Find where the given text appears and provide that cell's center as (x, y) coordinate. 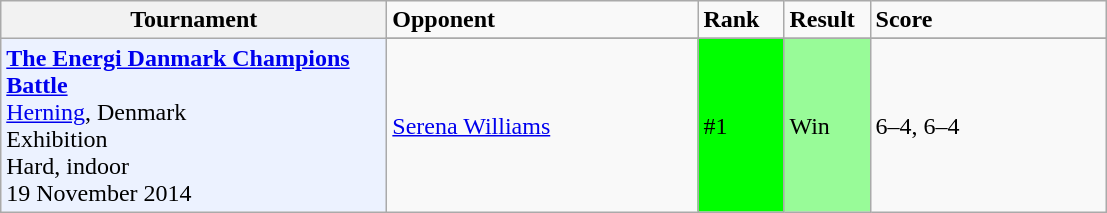
Score (988, 20)
#1 (741, 126)
The Energi Danmark Champions Battle Herning, Denmark Exhibition Hard, indoor 19 November 2014 (194, 126)
Rank (741, 20)
6–4, 6–4 (988, 126)
Serena Williams (542, 126)
Win (827, 126)
Tournament (194, 20)
Opponent (542, 20)
Result (827, 20)
